Return the (x, y) coordinate for the center point of the cell that contains the specified text.  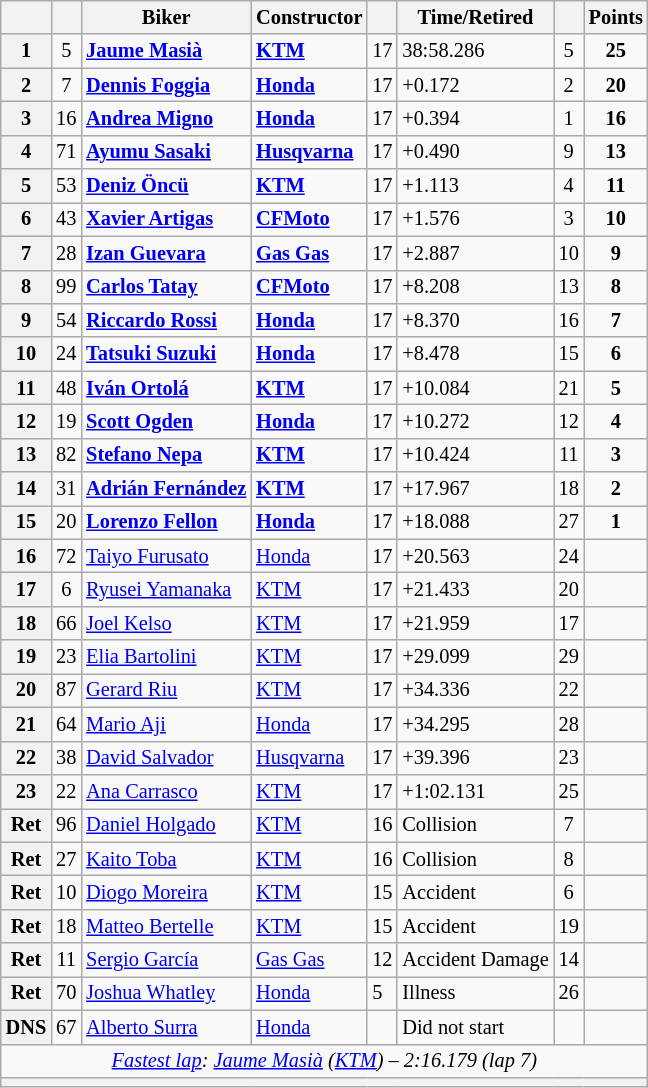
+10.272 (475, 421)
99 (66, 287)
Taiyo Furusato (166, 556)
Kaito Toba (166, 859)
64 (66, 724)
+2.887 (475, 253)
+34.336 (475, 690)
Daniel Holgado (166, 825)
Riccardo Rossi (166, 320)
54 (66, 320)
Joel Kelso (166, 623)
+1.113 (475, 186)
70 (66, 993)
Joshua Whatley (166, 993)
+1.576 (475, 219)
Matteo Bertelle (166, 926)
Points (616, 17)
+0.490 (475, 152)
Diogo Moreira (166, 892)
Andrea Migno (166, 118)
Constructor (309, 17)
+10.084 (475, 388)
Ayumu Sasaki (166, 152)
67 (66, 1027)
+21.433 (475, 589)
+17.967 (475, 489)
87 (66, 690)
Sergio García (166, 960)
Alberto Surra (166, 1027)
Gerard Riu (166, 690)
Biker (166, 17)
+0.394 (475, 118)
+34.295 (475, 724)
Stefano Nepa (166, 455)
Fastest lap: Jaume Masià (KTM) – 2:16.179 (lap 7) (324, 1061)
38 (66, 758)
+20.563 (475, 556)
Elia Bartolini (166, 657)
Dennis Foggia (166, 85)
43 (66, 219)
Accident Damage (475, 960)
Did not start (475, 1027)
+10.424 (475, 455)
Jaume Masià (166, 51)
Time/Retired (475, 17)
+29.099 (475, 657)
Carlos Tatay (166, 287)
29 (569, 657)
DNS (26, 1027)
+1:02.131 (475, 791)
72 (66, 556)
Ana Carrasco (166, 791)
31 (66, 489)
82 (66, 455)
53 (66, 186)
Izan Guevara (166, 253)
+21.959 (475, 623)
Mario Aji (166, 724)
96 (66, 825)
Illness (475, 993)
Tatsuki Suzuki (166, 354)
Ryusei Yamanaka (166, 589)
+8.370 (475, 320)
26 (569, 993)
Scott Ogden (166, 421)
38:58.286 (475, 51)
Adrián Fernández (166, 489)
+39.396 (475, 758)
Iván Ortolá (166, 388)
Deniz Öncü (166, 186)
66 (66, 623)
Xavier Artigas (166, 219)
+8.208 (475, 287)
+8.478 (475, 354)
71 (66, 152)
+18.088 (475, 522)
Lorenzo Fellon (166, 522)
David Salvador (166, 758)
+0.172 (475, 85)
48 (66, 388)
